For the text-containing cell, return its midpoint in [x, y] coordinate format. 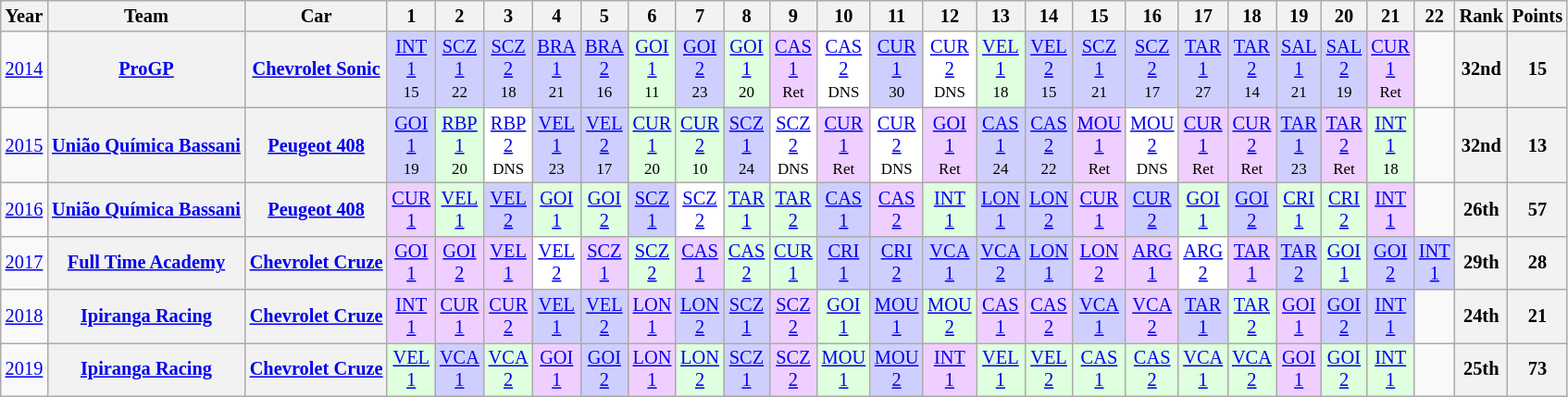
CAS2DNS [844, 69]
MOU2DNS [1151, 145]
Full Time Academy [146, 263]
14 [1049, 16]
2015 [24, 145]
ProGP [146, 69]
CAS1Ret [793, 69]
2014 [24, 69]
SCZ122 [459, 69]
4 [556, 16]
CUR120 [653, 145]
Year [24, 16]
22 [1435, 16]
GOI1Ret [950, 145]
GOI120 [746, 69]
GOI111 [653, 69]
TAR2Ret [1344, 145]
Points [1537, 16]
BRA216 [604, 69]
TAR214 [1251, 69]
RBP2DNS [509, 145]
SCZ121 [1100, 69]
VEL215 [1049, 69]
SCZ218 [509, 69]
CAS124 [1002, 145]
INT115 [411, 69]
57 [1537, 209]
Chevrolet Sonic [317, 69]
17 [1203, 16]
GOI223 [700, 69]
16 [1151, 16]
8 [746, 16]
1 [411, 16]
MOU1Ret [1100, 145]
VEL123 [556, 145]
TAR127 [1203, 69]
VEL118 [1002, 69]
2 [459, 16]
2017 [24, 263]
20 [1344, 16]
12 [950, 16]
GOI119 [411, 145]
24th [1481, 316]
18 [1251, 16]
SCZ217 [1151, 69]
RBP120 [459, 145]
28 [1537, 263]
26th [1481, 209]
SCZ2DNS [793, 145]
11 [896, 16]
CUR130 [896, 69]
ARG2 [1203, 263]
SCZ124 [746, 145]
3 [509, 16]
CAS222 [1049, 145]
TAR123 [1300, 145]
2016 [24, 209]
2018 [24, 316]
Rank [1481, 16]
10 [844, 16]
25th [1481, 369]
SAL219 [1344, 69]
19 [1300, 16]
INT118 [1390, 145]
CUR210 [700, 145]
5 [604, 16]
6 [653, 16]
29th [1481, 263]
2019 [24, 369]
CUR2Ret [1251, 145]
73 [1537, 369]
ARG1 [1151, 263]
BRA121 [556, 69]
Team [146, 16]
9 [793, 16]
VEL217 [604, 145]
7 [700, 16]
Car [317, 16]
SAL121 [1300, 69]
